Identify which cell holds the provided text, then report its (x, y) central coordinate. 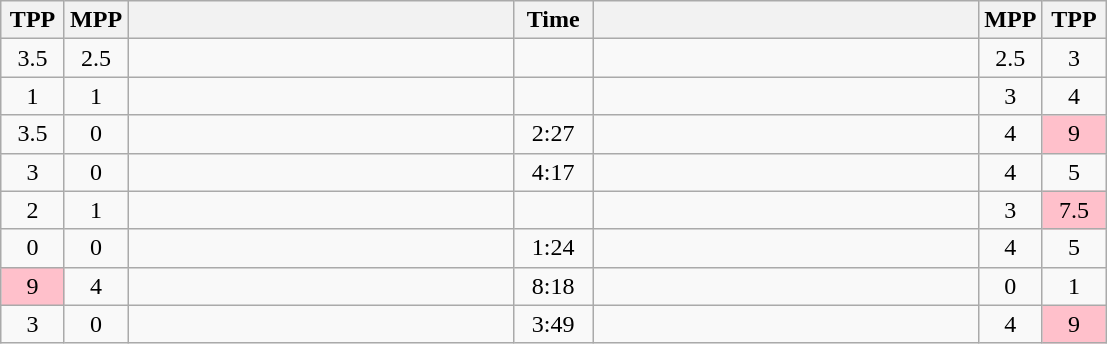
2 (33, 210)
1:24 (554, 248)
3:49 (554, 324)
8:18 (554, 286)
2:27 (554, 134)
7.5 (1074, 210)
4:17 (554, 172)
Time (554, 20)
